For the text-containing cell, return its midpoint in (x, y) coordinate format. 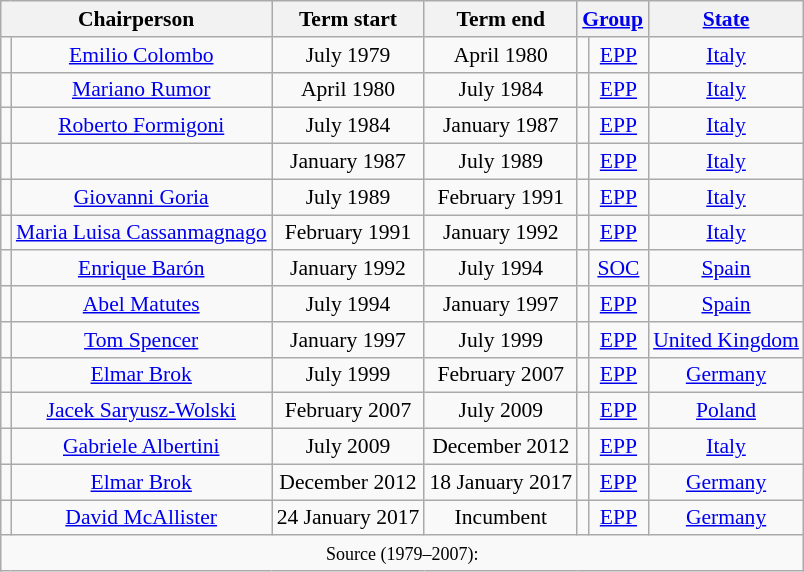
July 1979 (348, 55)
Gabriele Albertini (142, 447)
Abel Matutes (142, 304)
Term end (500, 19)
SOC (618, 269)
Chairperson (136, 19)
18 January 2017 (500, 482)
24 January 2017 (348, 518)
Tom Spencer (142, 340)
Group (612, 19)
Poland (726, 411)
United Kingdom (726, 340)
Jacek Saryusz-Wolski (142, 411)
Mariano Rumor (142, 90)
Source (1979–2007): (402, 554)
Emilio Colombo (142, 55)
Roberto Formigoni (142, 126)
Maria Luisa Cassanmagnago (142, 233)
Incumbent (500, 518)
Term start (348, 19)
Enrique Barón (142, 269)
David McAllister (142, 518)
State (726, 19)
Giovanni Goria (142, 197)
